Find where the given text appears and provide that cell's center as [X, Y] coordinate. 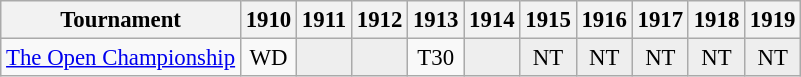
1918 [716, 20]
The Open Championship [121, 58]
1913 [436, 20]
1912 [379, 20]
1914 [492, 20]
1911 [324, 20]
1919 [773, 20]
1910 [268, 20]
WD [268, 58]
Tournament [121, 20]
1915 [548, 20]
1917 [660, 20]
1916 [604, 20]
T30 [436, 58]
